Output the [X, Y] coordinate of the center of the cell containing the given text.  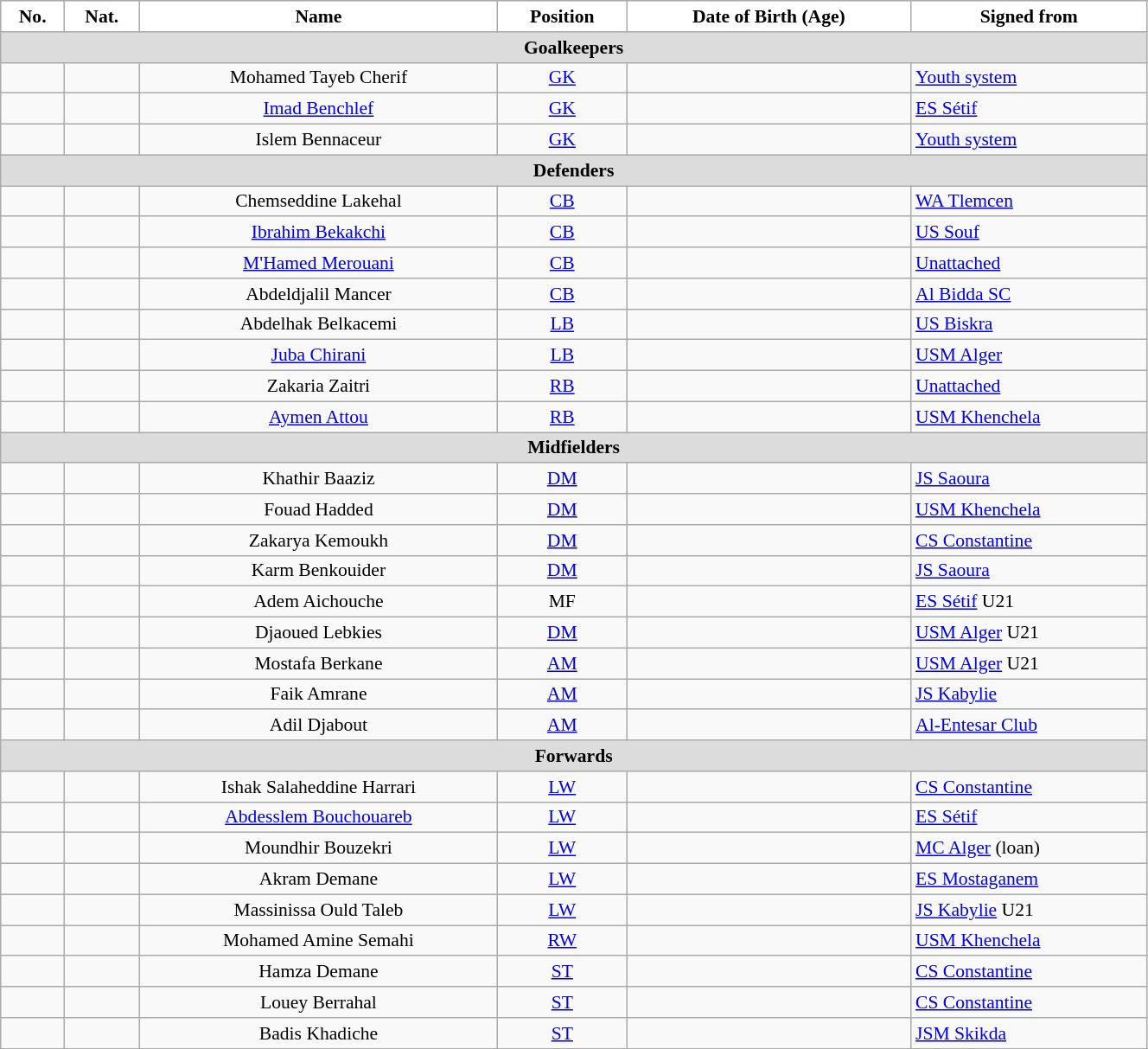
M'Hamed Merouani [318, 263]
WA Tlemcen [1029, 201]
MF [562, 602]
Al Bidda SC [1029, 294]
Abdeldjalil Mancer [318, 294]
Karm Benkouider [318, 571]
Abdelhak Belkacemi [318, 324]
Hamza Demane [318, 972]
Date of Birth (Age) [769, 16]
Moundhir Bouzekri [318, 848]
Fouad Hadded [318, 509]
Akram Demane [318, 879]
JSM Skikda [1029, 1033]
ES Sétif U21 [1029, 602]
USM Alger [1029, 355]
Chemseddine Lakehal [318, 201]
Adil Djabout [318, 726]
Massinissa Ould Taleb [318, 910]
Goalkeepers [574, 48]
Zakaria Zaitri [318, 387]
Midfielders [574, 448]
Juba Chirani [318, 355]
Al-Entesar Club [1029, 726]
JS Kabylie [1029, 694]
Defenders [574, 170]
Imad Benchlef [318, 109]
Zakarya Kemoukh [318, 540]
Nat. [102, 16]
Forwards [574, 756]
Position [562, 16]
Signed from [1029, 16]
RW [562, 941]
Mohamed Tayeb Cherif [318, 78]
Aymen Attou [318, 417]
No. [33, 16]
US Souf [1029, 233]
Faik Amrane [318, 694]
US Biskra [1029, 324]
Adem Aichouche [318, 602]
Mohamed Amine Semahi [318, 941]
JS Kabylie U21 [1029, 910]
Abdesslem Bouchouareb [318, 817]
Djaoued Lebkies [318, 633]
MC Alger (loan) [1029, 848]
Badis Khadiche [318, 1033]
Louey Berrahal [318, 1002]
Name [318, 16]
Ishak Salaheddine Harrari [318, 787]
Ibrahim Bekakchi [318, 233]
Khathir Baaziz [318, 479]
ES Mostaganem [1029, 879]
Mostafa Berkane [318, 663]
Islem Bennaceur [318, 140]
